Detect which cell encompasses the target text, then output its [X, Y] center coordinate. 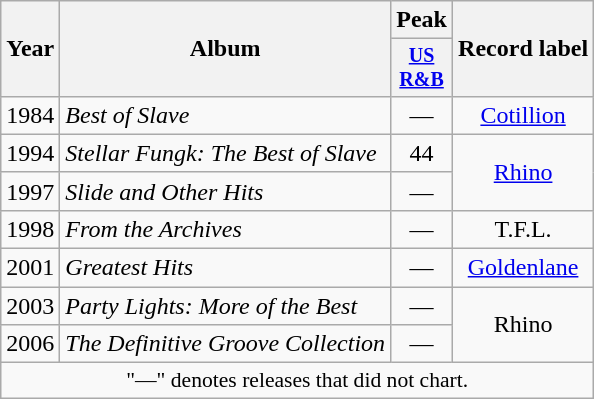
Greatest Hits [226, 268]
Year [30, 49]
Slide and Other Hits [226, 191]
2001 [30, 268]
1998 [30, 229]
Party Lights: More of the Best [226, 306]
Peak [422, 20]
2006 [30, 344]
2003 [30, 306]
T.F.L. [524, 229]
Album [226, 49]
US R&B [422, 68]
1994 [30, 153]
From the Archives [226, 229]
Cotillion [524, 115]
1984 [30, 115]
The Definitive Groove Collection [226, 344]
Stellar Fungk: The Best of Slave [226, 153]
Best of Slave [226, 115]
1997 [30, 191]
"—" denotes releases that did not chart. [298, 381]
44 [422, 153]
Goldenlane [524, 268]
Record label [524, 49]
